Extract the [X, Y] coordinate from the center of the cell holding the provided text.  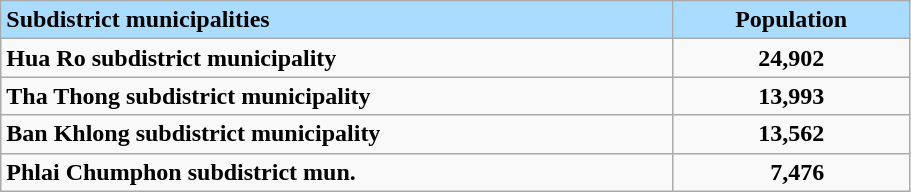
Ban Khlong subdistrict municipality [337, 134]
Population [791, 20]
Phlai Chumphon subdistrict mun. [337, 172]
Tha Thong subdistrict municipality [337, 96]
13,993 [791, 96]
13,562 [791, 134]
Hua Ro subdistrict municipality [337, 58]
7,476 [791, 172]
24,902 [791, 58]
Subdistrict municipalities [337, 20]
